Determine the [X, Y] coordinate at the center of the cell enclosing the given text.  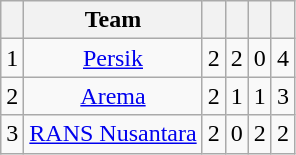
Arema [113, 96]
Team [113, 20]
RANS Nusantara [113, 134]
4 [282, 58]
Persik [113, 58]
